Pinpoint the cell where the given text exists, returning its (X, Y) midpoint coordinate. 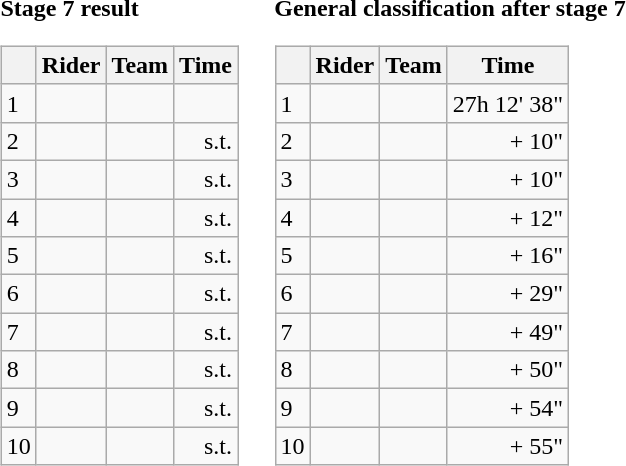
+ 54" (508, 408)
+ 12" (508, 217)
+ 55" (508, 446)
27h 12' 38" (508, 103)
+ 49" (508, 332)
+ 16" (508, 256)
+ 50" (508, 370)
+ 29" (508, 294)
